Search for the cell housing the specified text and yield its (X, Y) center coordinate. 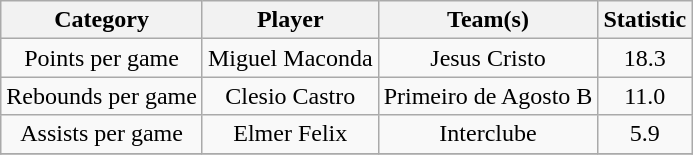
Statistic (645, 20)
Interclube (488, 134)
11.0 (645, 96)
Clesio Castro (290, 96)
Jesus Cristo (488, 58)
Points per game (102, 58)
18.3 (645, 58)
Team(s) (488, 20)
Elmer Felix (290, 134)
Miguel Maconda (290, 58)
Rebounds per game (102, 96)
Assists per game (102, 134)
5.9 (645, 134)
Primeiro de Agosto B (488, 96)
Player (290, 20)
Category (102, 20)
